Provide the [x, y] coordinate of the cell's center where the given text is located.  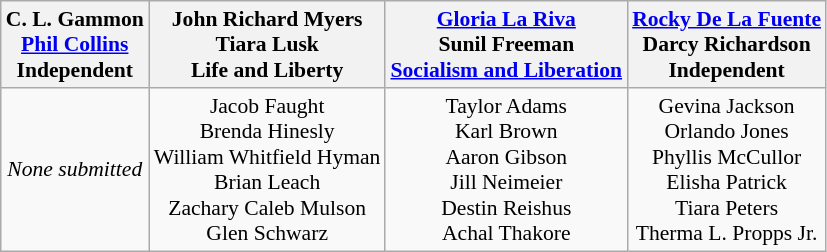
Rocky De La FuenteDarcy RichardsonIndependent [726, 44]
None submitted [75, 170]
Gloria La RivaSunil FreemanSocialism and Liberation [506, 44]
Jacob FaughtBrenda HineslyWilliam Whitfield HymanBrian LeachZachary Caleb MulsonGlen Schwarz [268, 170]
John Richard MyersTiara LuskLife and Liberty [268, 44]
Gevina JacksonOrlando JonesPhyllis McCullorElisha PatrickTiara PetersTherma L. Propps Jr. [726, 170]
C. L. GammonPhil CollinsIndependent [75, 44]
Taylor AdamsKarl BrownAaron GibsonJill NeimeierDestin ReishusAchal Thakore [506, 170]
